Detect which cell encompasses the target text, then output its [X, Y] center coordinate. 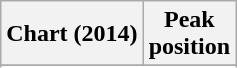
Chart (2014) [72, 34]
Peakposition [189, 34]
